Identify which cell holds the provided text, then report its (x, y) central coordinate. 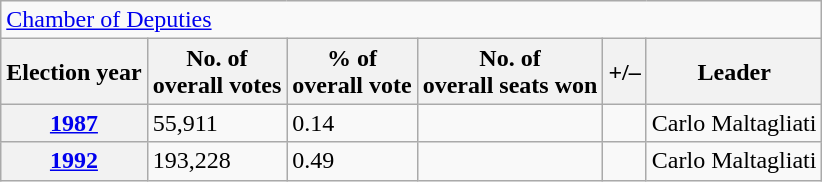
No. ofoverall votes (217, 72)
No. ofoverall seats won (510, 72)
Chamber of Deputies (412, 20)
55,911 (217, 123)
0.14 (352, 123)
1987 (74, 123)
0.49 (352, 161)
Election year (74, 72)
1992 (74, 161)
% ofoverall vote (352, 72)
+/– (624, 72)
Leader (734, 72)
193,228 (217, 161)
